Detect which cell encompasses the target text, then output its [X, Y] center coordinate. 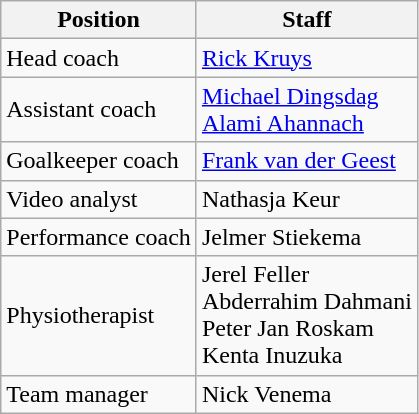
Staff [306, 20]
Video analyst [99, 199]
Michael Dingsdag Alami Ahannach [306, 110]
Jerel Feller Abderrahim Dahmani Peter Jan Roskam Kenta Inuzuka [306, 316]
Rick Kruys [306, 58]
Nick Venema [306, 394]
Frank van der Geest [306, 161]
Head coach [99, 58]
Position [99, 20]
Nathasja Keur [306, 199]
Team manager [99, 394]
Physiotherapist [99, 316]
Performance coach [99, 237]
Goalkeeper coach [99, 161]
Jelmer Stiekema [306, 237]
Assistant coach [99, 110]
